Search for the cell housing the specified text and yield its (X, Y) center coordinate. 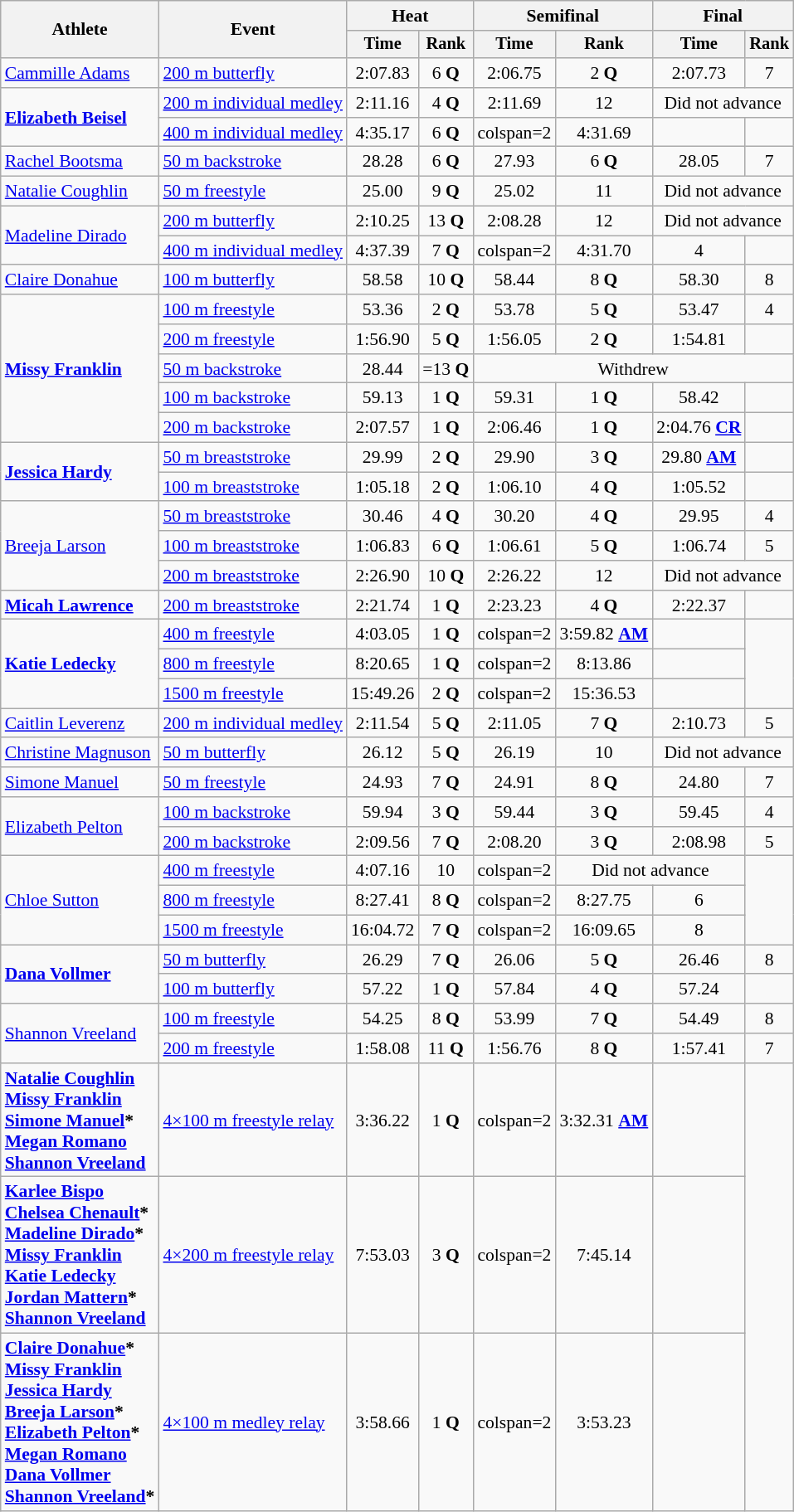
3:32.31 AM (604, 1121)
2:06.75 (514, 73)
1:06.74 (699, 546)
30.46 (382, 517)
Christine Magnuson (80, 753)
Claire Donahue*Missy FranklinJessica HardyBreeja Larson*Elizabeth Pelton*Megan RomanoDana VollmerShannon Vreeland* (80, 1422)
2:08.28 (514, 221)
13 Q (446, 221)
25.02 (514, 192)
Micah Lawrence (80, 605)
24.91 (514, 782)
29.90 (514, 458)
11 (604, 192)
2:07.83 (382, 73)
26.06 (514, 960)
1:06.10 (514, 487)
2:08.20 (514, 842)
7:45.14 (604, 1256)
1:06.83 (382, 546)
Karlee BispoChelsea Chenault*Madeline Dirado*Missy FranklinKatie LedeckyJordan Mattern*Shannon Vreeland (80, 1256)
2:09.56 (382, 842)
Final (723, 16)
1:56.76 (514, 1048)
2:23.23 (514, 605)
Caitlin Leverenz (80, 723)
28.44 (382, 369)
9 Q (446, 192)
Simone Manuel (80, 782)
59.31 (514, 398)
4:31.69 (604, 133)
24.93 (382, 782)
4:31.70 (604, 250)
Cammille Adams (80, 73)
30.20 (514, 517)
54.49 (699, 1019)
Rachel Bootsma (80, 162)
57.24 (699, 989)
3:36.22 (382, 1121)
26.29 (382, 960)
1:56.05 (514, 339)
2:10.25 (382, 221)
Claire Donahue (80, 280)
2:22.37 (699, 605)
Dana Vollmer (80, 974)
2:06.46 (514, 428)
8:27.75 (604, 901)
1:56.90 (382, 339)
Katie Ledecky (80, 664)
Chloe Sutton (80, 901)
4:37.39 (382, 250)
Athlete (80, 30)
59.94 (382, 812)
11 Q (446, 1048)
Missy Franklin (80, 368)
3:59.82 AM (604, 634)
2:04.76 CR (699, 428)
54.25 (382, 1019)
58.30 (699, 280)
Jessica Hardy (80, 473)
2:10.73 (699, 723)
Heat (410, 16)
26.12 (382, 753)
Natalie CoughlinMissy FranklinSimone Manuel*Megan RomanoShannon Vreeland (80, 1121)
Withdrew (633, 369)
2:26.90 (382, 576)
29.80 AM (699, 458)
2:11.16 (382, 103)
Elizabeth Beisel (80, 118)
7:53.03 (382, 1256)
6 (699, 901)
16:04.72 (382, 931)
53.99 (514, 1019)
4:35.17 (382, 133)
1:58.08 (382, 1048)
1:57.41 (699, 1048)
2:11.54 (382, 723)
Elizabeth Pelton (80, 826)
29.99 (382, 458)
2:21.74 (382, 605)
16:09.65 (604, 931)
57.84 (514, 989)
27.93 (514, 162)
Breeja Larson (80, 546)
58.44 (514, 280)
2:08.98 (699, 842)
2:07.57 (382, 428)
1:54.81 (699, 339)
4:03.05 (382, 634)
2:11.69 (514, 103)
3:58.66 (382, 1422)
Semifinal (563, 16)
15:36.53 (604, 694)
1:06.61 (514, 546)
=13 Q (446, 369)
1:05.18 (382, 487)
59.45 (699, 812)
4×200 m freestyle relay (252, 1256)
25.00 (382, 192)
Madeline Dirado (80, 236)
3:53.23 (604, 1422)
29.95 (699, 517)
Shannon Vreeland (80, 1033)
58.58 (382, 280)
8:27.41 (382, 901)
59.44 (514, 812)
28.28 (382, 162)
1:05.52 (699, 487)
57.22 (382, 989)
58.42 (699, 398)
24.80 (699, 782)
53.36 (382, 309)
15:49.26 (382, 694)
8:13.86 (604, 664)
53.47 (699, 309)
4:07.16 (382, 871)
2:07.73 (699, 73)
4×100 m medley relay (252, 1422)
4×100 m freestyle relay (252, 1121)
2:11.05 (514, 723)
8:20.65 (382, 664)
28.05 (699, 162)
59.13 (382, 398)
53.78 (514, 309)
26.19 (514, 753)
Natalie Coughlin (80, 192)
26.46 (699, 960)
Event (252, 30)
2:26.22 (514, 576)
